Capture the cell that displays the provided text and extract its [X, Y] central coordinate. 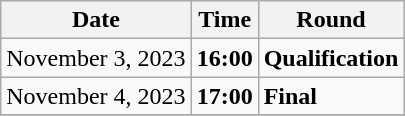
Final [331, 96]
November 4, 2023 [96, 96]
November 3, 2023 [96, 58]
Round [331, 20]
Time [224, 20]
16:00 [224, 58]
Date [96, 20]
Qualification [331, 58]
17:00 [224, 96]
